Output the (X, Y) coordinate of the center of the cell containing the given text.  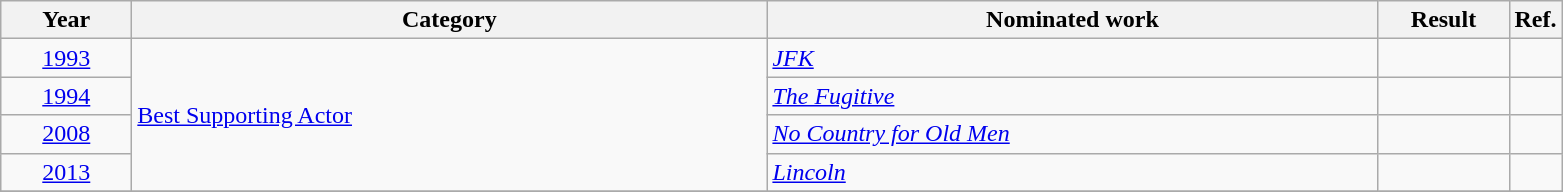
Nominated work (1072, 20)
Lincoln (1072, 172)
Best Supporting Actor (450, 115)
JFK (1072, 58)
Result (1444, 20)
Ref. (1536, 20)
No Country for Old Men (1072, 134)
The Fugitive (1072, 96)
Category (450, 20)
1993 (66, 58)
1994 (66, 96)
2013 (66, 172)
Year (66, 20)
2008 (66, 134)
